Search for the cell housing the specified text and yield its (X, Y) center coordinate. 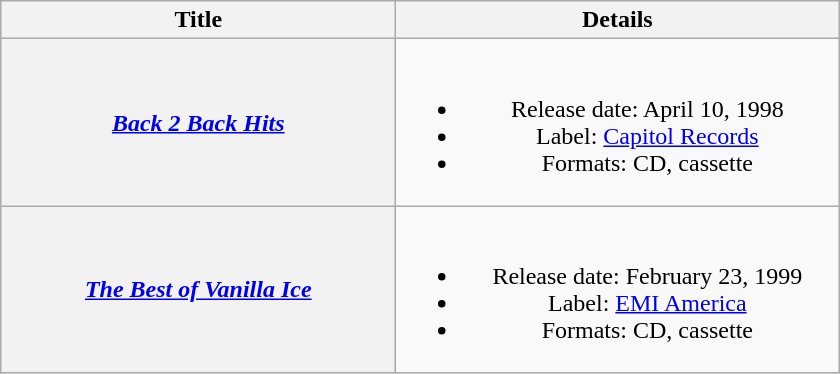
The Best of Vanilla Ice (198, 290)
Release date: April 10, 1998Label: Capitol RecordsFormats: CD, cassette (618, 122)
Release date: February 23, 1999Label: EMI AmericaFormats: CD, cassette (618, 290)
Back 2 Back Hits (198, 122)
Details (618, 20)
Title (198, 20)
